Identify which cell holds the provided text, then report its (x, y) central coordinate. 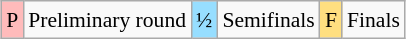
Finals (374, 20)
F (331, 20)
Semifinals (268, 20)
½ (204, 20)
Preliminary round (107, 20)
P (12, 20)
